Capture the cell that displays the provided text and extract its (X, Y) central coordinate. 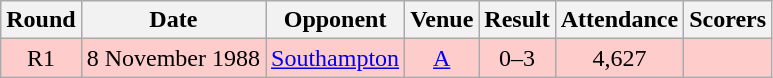
Date (173, 20)
Attendance (619, 20)
Round (41, 20)
8 November 1988 (173, 58)
Opponent (336, 20)
Venue (442, 20)
A (442, 58)
Southampton (336, 58)
Result (517, 20)
R1 (41, 58)
4,627 (619, 58)
0–3 (517, 58)
Scorers (728, 20)
